Return the (X, Y) coordinate for the center point of the cell that contains the specified text.  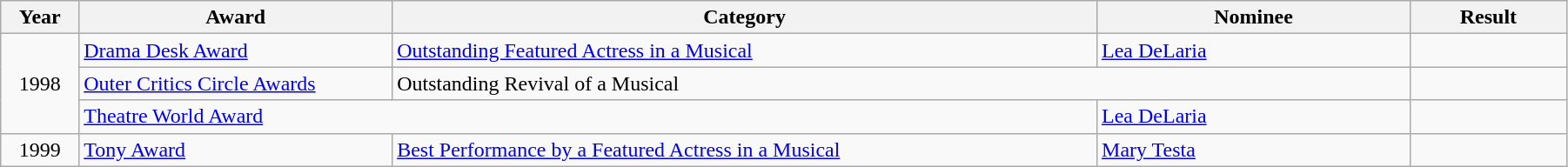
1998 (40, 83)
Mary Testa (1254, 150)
Result (1488, 17)
Theatre World Award (588, 117)
Tony Award (236, 150)
Category (745, 17)
Award (236, 17)
Best Performance by a Featured Actress in a Musical (745, 150)
Year (40, 17)
Outstanding Featured Actress in a Musical (745, 50)
Outer Critics Circle Awards (236, 83)
Outstanding Revival of a Musical (901, 83)
1999 (40, 150)
Nominee (1254, 17)
Drama Desk Award (236, 50)
